Provide the [X, Y] coordinate of the cell's center where the given text is located.  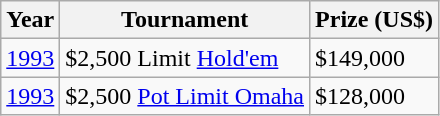
$2,500 Pot Limit Omaha [185, 96]
$128,000 [374, 96]
Prize (US$) [374, 20]
Year [30, 20]
$2,500 Limit Hold'em [185, 58]
Tournament [185, 20]
$149,000 [374, 58]
